Determine the [x, y] coordinate at the center of the cell enclosing the given text.  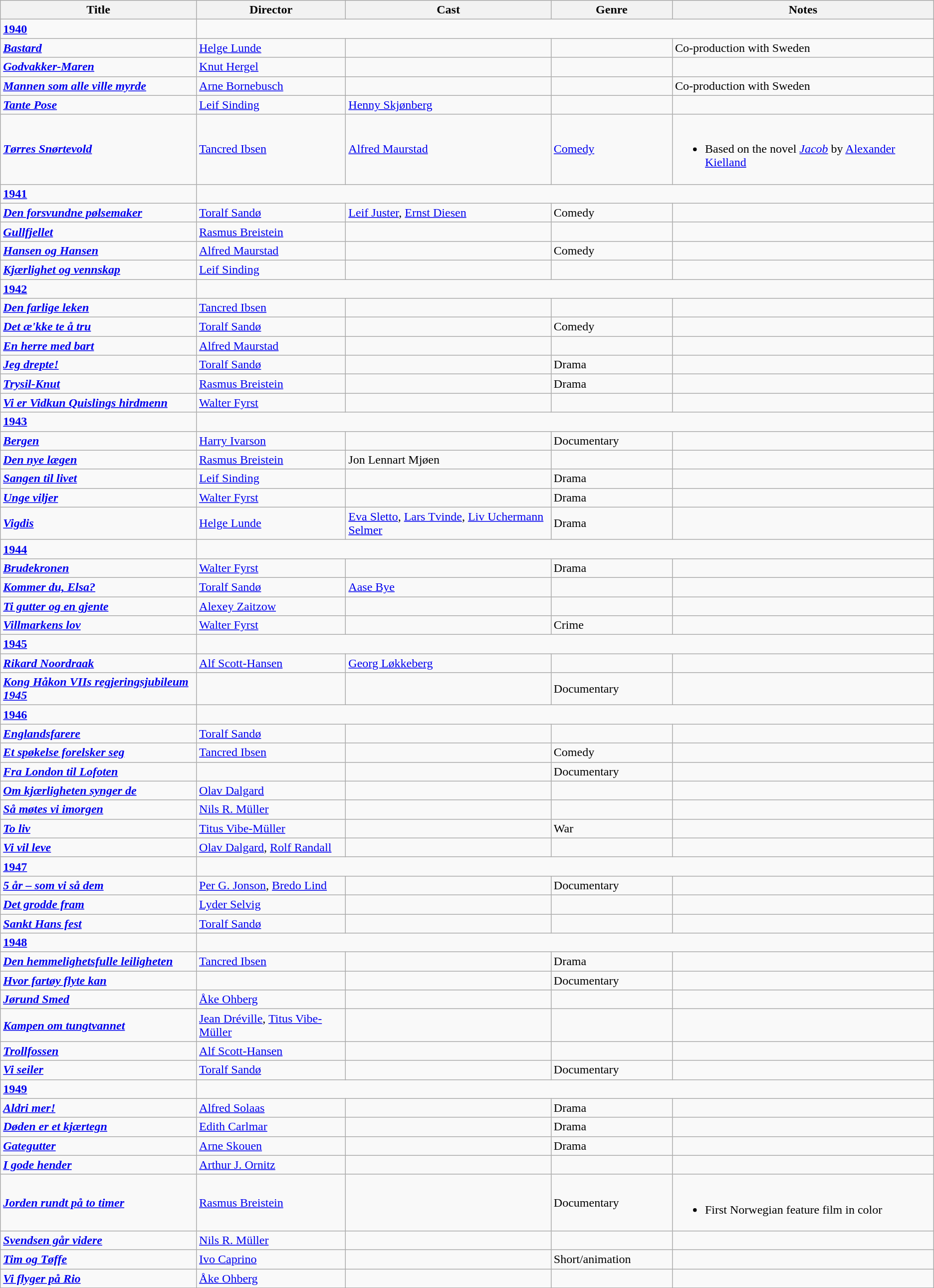
Hvor fartøy flyte kan [99, 981]
First Norwegian feature film in color [803, 1203]
Gullfjellet [99, 232]
Genre [612, 10]
Det æ'kke te å tru [99, 327]
Jon Lennart Mjøen [448, 460]
Fra London til Lofoten [99, 772]
Ti gutter og en gjente [99, 606]
Alfred Solaas [271, 1108]
Kommer du, Elsa? [99, 587]
Vi vil leve [99, 847]
Trollfossen [99, 1051]
Hansen og Hansen [99, 251]
Så møtes vi imorgen [99, 809]
1941 [99, 194]
To liv [99, 828]
Bergen [99, 441]
Kampen om tungtvannet [99, 1025]
Svendsen går videre [99, 1240]
Georg Løkkeberg [448, 663]
Et spøkelse forelsker seg [99, 753]
Vi flyger på Rio [99, 1278]
1946 [99, 715]
Villmarkens lov [99, 625]
Title [99, 10]
Edith Carlmar [271, 1127]
Leif Juster, Ernst Diesen [448, 213]
Titus Vibe-Müller [271, 828]
Rikard Noordraak [99, 663]
Vigdis [99, 523]
Knut Hergel [271, 67]
Døden er et kjærtegn [99, 1127]
Aldri mer! [99, 1108]
Den nye lægen [99, 460]
Kong Håkon VIIs regjeringsjubileum 1945 [99, 689]
Den hemmelighetsfulle leiligheten [99, 962]
Jeg drepte! [99, 365]
Arne Skouen [271, 1146]
Henny Skjønberg [448, 105]
Tante Pose [99, 105]
Tørres Snørtevold [99, 149]
Kjærlighet og vennskap [99, 269]
Olav Dalgard [271, 790]
Vi seiler [99, 1070]
Notes [803, 10]
Godvakker-Maren [99, 67]
Brudekronen [99, 568]
Sangen til livet [99, 479]
Based on the novel Jacob by Alexander Kielland [803, 149]
Om kjærligheten synger de [99, 790]
En herre med bart [99, 346]
Per G. Jonson, Bredo Lind [271, 885]
1948 [99, 943]
1940 [99, 29]
1944 [99, 549]
I gode hender [99, 1165]
1942 [99, 289]
Alexey Zaitzow [271, 606]
Tim og Tøffe [99, 1259]
Den forsvundne pølsemaker [99, 213]
Gategutter [99, 1146]
Mannen som alle ville myrde [99, 86]
War [612, 828]
5 år – som vi så dem [99, 885]
Olav Dalgard, Rolf Randall [271, 847]
1949 [99, 1089]
Den farlige leken [99, 308]
Sankt Hans fest [99, 924]
Bastard [99, 48]
Ivo Caprino [271, 1259]
Director [271, 10]
Jørund Smed [99, 1000]
Det grodde fram [99, 904]
Harry Ivarson [271, 441]
Unge viljer [99, 498]
Trysil-Knut [99, 384]
1943 [99, 422]
1945 [99, 644]
Arthur J. Ornitz [271, 1165]
Eva Sletto, Lars Tvinde, Liv Uchermann Selmer [448, 523]
Lyder Selvig [271, 904]
Vi er Vidkun Quislings hirdmenn [99, 403]
Crime [612, 625]
Short/animation [612, 1259]
1947 [99, 866]
Arne Bornebusch [271, 86]
Jorden rundt på to timer [99, 1203]
Jean Dréville, Titus Vibe-Müller [271, 1025]
Aase Bye [448, 587]
Englandsfarere [99, 734]
Cast [448, 10]
